Identify which cell holds the provided text, then report its [X, Y] central coordinate. 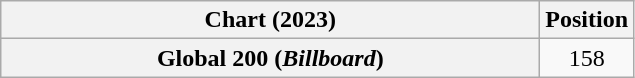
158 [587, 58]
Chart (2023) [270, 20]
Position [587, 20]
Global 200 (Billboard) [270, 58]
